From the cell containing the given text, extract its center point as [x, y] coordinate. 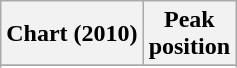
Peakposition [189, 34]
Chart (2010) [72, 34]
